Provide the [X, Y] coordinate of the cell's center where the given text is located.  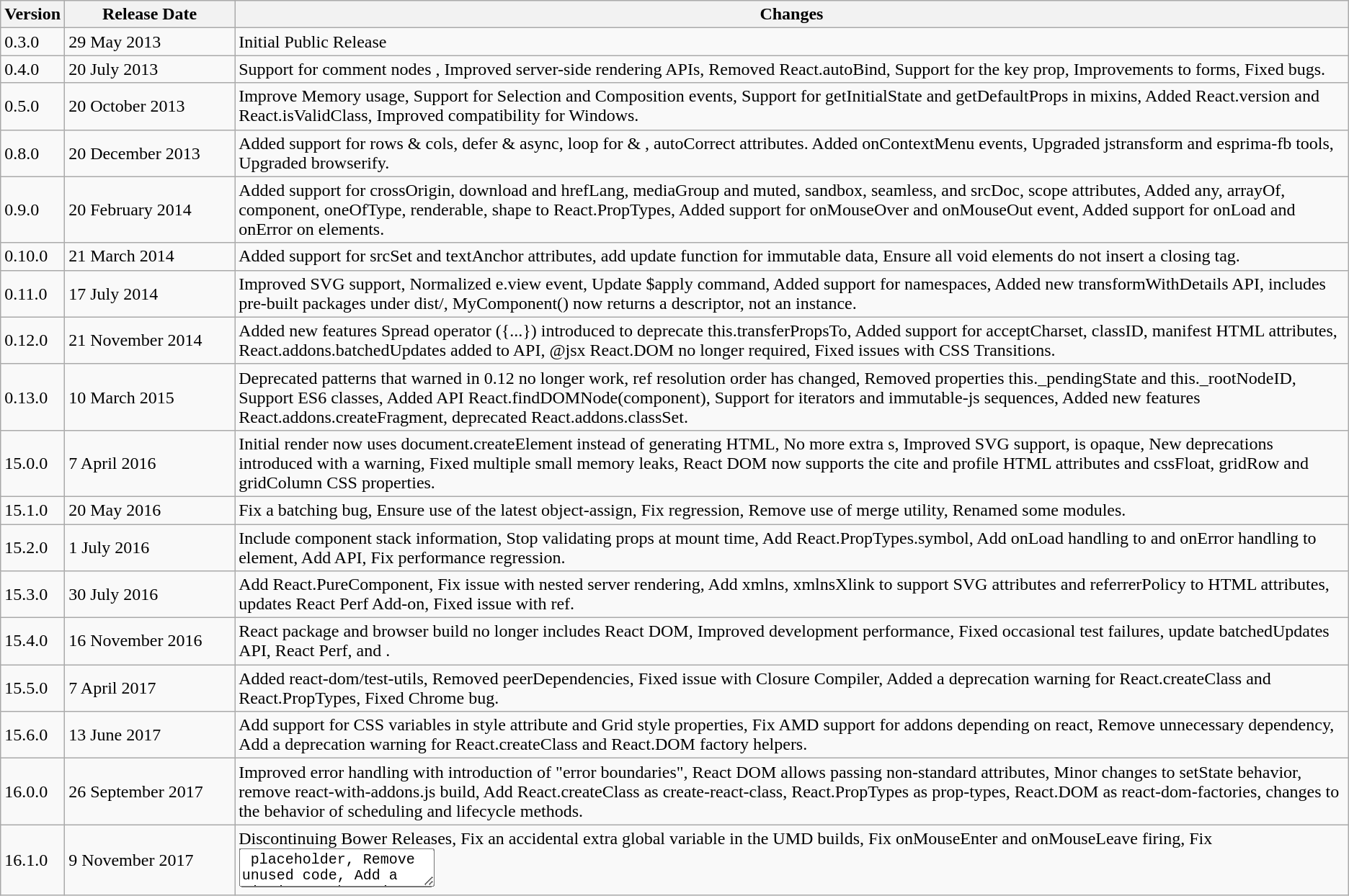
0.11.0 [33, 294]
20 July 2013 [150, 69]
21 March 2014 [150, 256]
0.4.0 [33, 69]
13 June 2017 [150, 735]
0.5.0 [33, 107]
15.5.0 [33, 689]
20 February 2014 [150, 210]
10 March 2015 [150, 397]
1 July 2016 [150, 547]
15.3.0 [33, 595]
Initial Public Release [792, 42]
9 November 2017 [150, 860]
0.12.0 [33, 340]
20 October 2013 [150, 107]
20 May 2016 [150, 510]
15.0.0 [33, 463]
20 December 2013 [150, 153]
26 September 2017 [150, 792]
7 April 2017 [150, 689]
Changes [792, 14]
Support for comment nodes , Improved server-side rendering APIs, Removed React.autoBind, Support for the key prop, Improvements to forms, Fixed bugs. [792, 69]
7 April 2016 [150, 463]
21 November 2014 [150, 340]
Release Date [150, 14]
Added support for srcSet and textAnchor attributes, add update function for immutable data, Ensure all void elements do not insert a closing tag. [792, 256]
Fix a batching bug, Ensure use of the latest object-assign, Fix regression, Remove use of merge utility, Renamed some modules. [792, 510]
15.2.0 [33, 547]
16.1.0 [33, 860]
17 July 2014 [150, 294]
15.6.0 [33, 735]
0.13.0 [33, 397]
30 July 2016 [150, 595]
15.1.0 [33, 510]
16.0.0 [33, 792]
15.4.0 [33, 641]
Version [33, 14]
0.10.0 [33, 256]
16 November 2016 [150, 641]
29 May 2013 [150, 42]
0.3.0 [33, 42]
0.9.0 [33, 210]
0.8.0 [33, 153]
